Return (X, Y) of the center of cell containing provided text 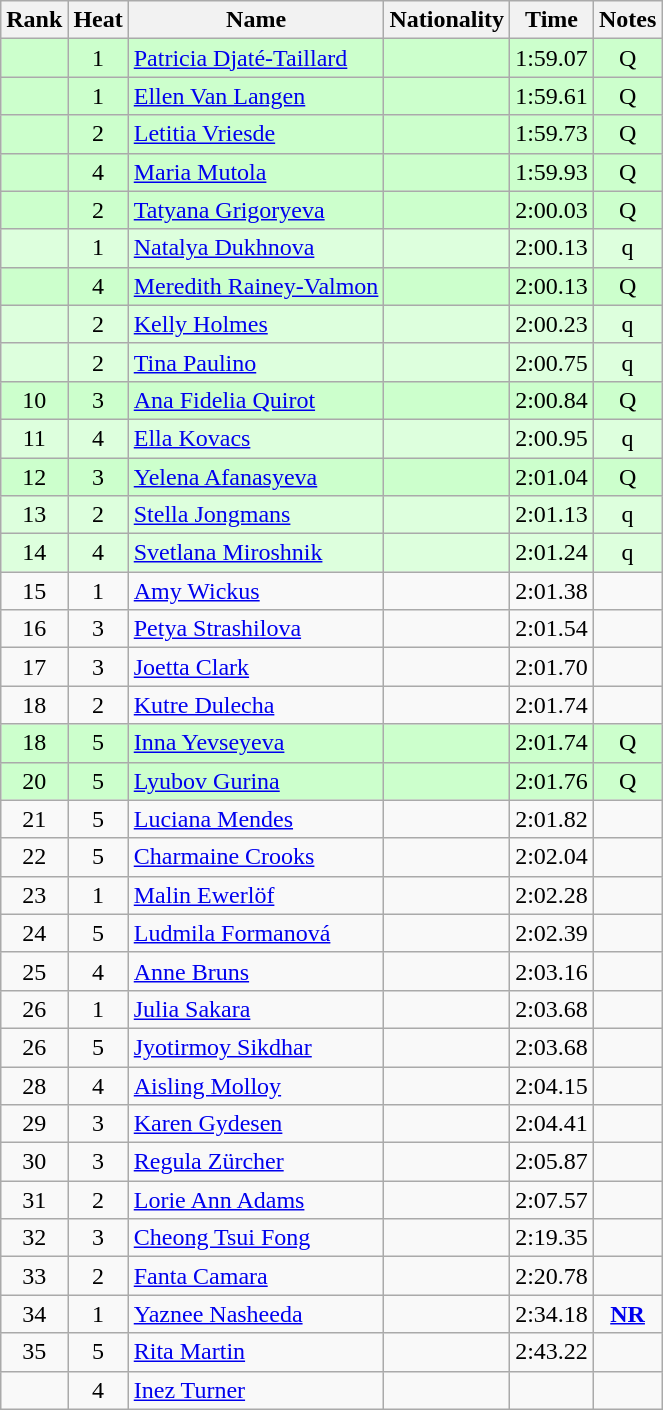
1:59.93 (552, 172)
29 (34, 1124)
Ellen Van Langen (256, 96)
2:01.24 (552, 553)
25 (34, 971)
Nationality (447, 20)
Meredith Rainey-Valmon (256, 286)
22 (34, 857)
2:05.87 (552, 1162)
32 (34, 1238)
Letitia Vriesde (256, 134)
23 (34, 895)
16 (34, 629)
2:07.57 (552, 1200)
Joetta Clark (256, 667)
2:01.13 (552, 515)
24 (34, 933)
Kelly Holmes (256, 324)
Anne Bruns (256, 971)
2:01.82 (552, 819)
20 (34, 781)
Ludmila Formanová (256, 933)
Rank (34, 20)
Svetlana Miroshnik (256, 553)
2:03.16 (552, 971)
2:02.04 (552, 857)
2:02.39 (552, 933)
1:59.73 (552, 134)
21 (34, 819)
Luciana Mendes (256, 819)
2:04.41 (552, 1124)
11 (34, 438)
Karen Gydesen (256, 1124)
Lyubov Gurina (256, 781)
Jyotirmoy Sikdhar (256, 1047)
Fanta Camara (256, 1276)
Maria Mutola (256, 172)
2:00.75 (552, 362)
10 (34, 400)
Regula Zürcher (256, 1162)
28 (34, 1085)
Natalya Dukhnova (256, 248)
2:01.38 (552, 591)
Yaznee Nasheeda (256, 1314)
Time (552, 20)
Patricia Djaté-Taillard (256, 58)
Aisling Molloy (256, 1085)
Amy Wickus (256, 591)
2:43.22 (552, 1352)
Name (256, 20)
15 (34, 591)
Yelena Afanasyeva (256, 477)
Heat (98, 20)
2:00.95 (552, 438)
1:59.07 (552, 58)
Inez Turner (256, 1390)
NR (627, 1314)
2:01.76 (552, 781)
2:02.28 (552, 895)
14 (34, 553)
2:20.78 (552, 1276)
Notes (627, 20)
Julia Sakara (256, 1009)
Inna Yevseyeva (256, 743)
Stella Jongmans (256, 515)
2:00.84 (552, 400)
Tina Paulino (256, 362)
Charmaine Crooks (256, 857)
2:34.18 (552, 1314)
2:04.15 (552, 1085)
33 (34, 1276)
Petya Strashilova (256, 629)
13 (34, 515)
1:59.61 (552, 96)
31 (34, 1200)
Cheong Tsui Fong (256, 1238)
Tatyana Grigoryeva (256, 210)
2:00.23 (552, 324)
2:19.35 (552, 1238)
34 (34, 1314)
Ella Kovacs (256, 438)
Lorie Ann Adams (256, 1200)
2:01.70 (552, 667)
Rita Martin (256, 1352)
Ana Fidelia Quirot (256, 400)
30 (34, 1162)
12 (34, 477)
Kutre Dulecha (256, 705)
17 (34, 667)
Malin Ewerlöf (256, 895)
35 (34, 1352)
2:00.03 (552, 210)
2:01.54 (552, 629)
2:01.04 (552, 477)
